Output the [x, y] coordinate of the center of the cell containing the given text.  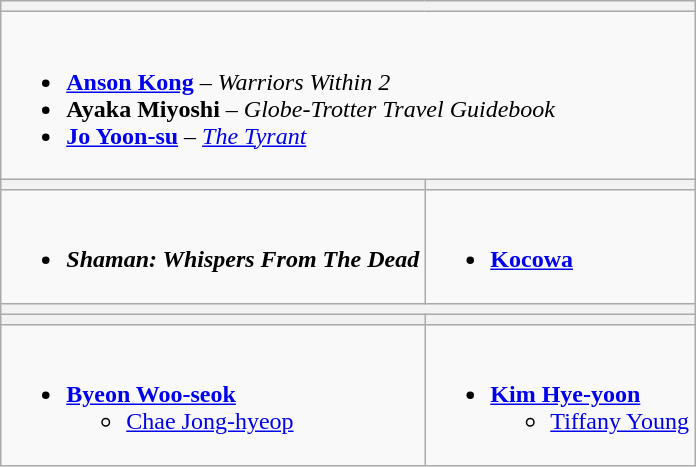
Shaman: Whispers From The Dead [213, 246]
Anson Kong – Warriors Within 2Ayaka Miyoshi – Globe-Trotter Travel GuidebookJo Yoon-su – The Tyrant [348, 96]
Kocowa [560, 246]
Kim Hye-yoonTiffany Young [560, 395]
Byeon Woo-seokChae Jong-hyeop [213, 395]
